Output the (X, Y) coordinate of the center of the cell containing the given text.  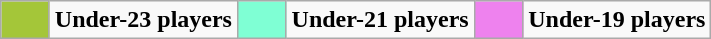
Under-23 players (143, 20)
Under-21 players (380, 20)
Under-19 players (617, 20)
